Identify which cell holds the provided text, then report its (x, y) central coordinate. 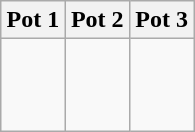
Pot 3 (161, 20)
Pot 2 (97, 20)
Pot 1 (33, 20)
